Capture the cell that displays the provided text and extract its [X, Y] central coordinate. 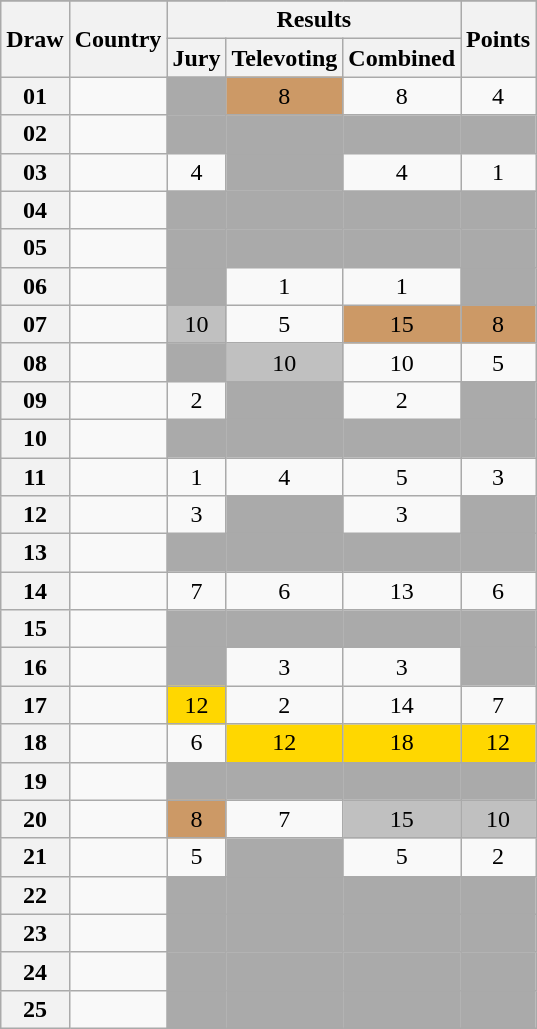
Televoting [284, 58]
06 [35, 286]
16 [35, 667]
01 [35, 96]
25 [35, 1009]
03 [35, 172]
07 [35, 324]
24 [35, 971]
08 [35, 362]
04 [35, 210]
22 [35, 895]
20 [35, 819]
23 [35, 933]
19 [35, 781]
17 [35, 705]
Draw [35, 39]
Points [498, 39]
11 [35, 477]
Jury [196, 58]
Results [314, 20]
Combined [402, 58]
09 [35, 400]
05 [35, 248]
21 [35, 857]
Country [118, 39]
02 [35, 134]
